Identify which cell holds the provided text, then report its [X, Y] central coordinate. 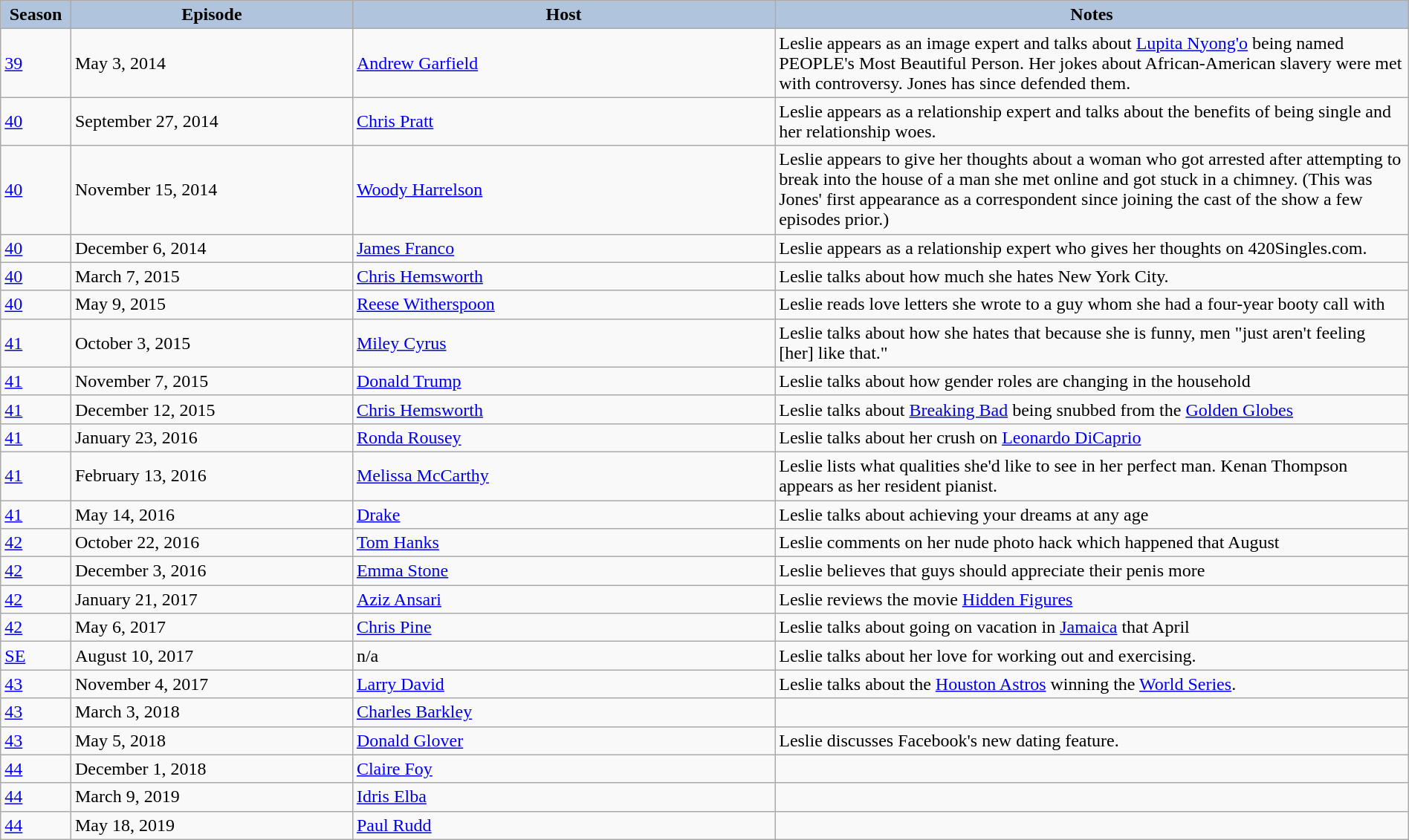
Host [563, 15]
December 1, 2018 [211, 769]
August 10, 2017 [211, 656]
March 7, 2015 [211, 276]
Emma Stone [563, 571]
SE [36, 656]
September 27, 2014 [211, 122]
Leslie talks about achieving your dreams at any age [1092, 515]
October 3, 2015 [211, 343]
Chris Pratt [563, 122]
Leslie believes that guys should appreciate their penis more [1092, 571]
Leslie appears as a relationship expert who gives her thoughts on 420Singles.com. [1092, 248]
Idris Elba [563, 797]
December 6, 2014 [211, 248]
n/a [563, 656]
Leslie talks about the Houston Astros winning the World Series. [1092, 684]
Leslie discusses Facebook's new dating feature. [1092, 740]
Paul Rudd [563, 825]
Leslie lists what qualities she'd like to see in her perfect man. Kenan Thompson appears as her resident pianist. [1092, 475]
Chris Pine [563, 628]
March 3, 2018 [211, 712]
May 3, 2014 [211, 63]
Donald Glover [563, 740]
October 22, 2016 [211, 543]
Season [36, 15]
Leslie comments on her nude photo hack which happened that August [1092, 543]
March 9, 2019 [211, 797]
James Franco [563, 248]
Leslie reviews the movie Hidden Figures [1092, 599]
Episode [211, 15]
November 7, 2015 [211, 381]
Notes [1092, 15]
Melissa McCarthy [563, 475]
Andrew Garfield [563, 63]
Larry David [563, 684]
November 15, 2014 [211, 190]
Leslie talks about how much she hates New York City. [1092, 276]
May 9, 2015 [211, 305]
May 6, 2017 [211, 628]
May 5, 2018 [211, 740]
Drake [563, 515]
Charles Barkley [563, 712]
Leslie talks about Breaking Bad being snubbed from the Golden Globes [1092, 409]
Reese Witherspoon [563, 305]
Leslie talks about how she hates that because she is funny, men "just aren't feeling [her] like that." [1092, 343]
January 23, 2016 [211, 437]
39 [36, 63]
May 14, 2016 [211, 515]
November 4, 2017 [211, 684]
Aziz Ansari [563, 599]
Miley Cyrus [563, 343]
Leslie talks about how gender roles are changing in the household [1092, 381]
Leslie appears as a relationship expert and talks about the benefits of being single and her relationship woes. [1092, 122]
January 21, 2017 [211, 599]
Leslie talks about her love for working out and exercising. [1092, 656]
Donald Trump [563, 381]
Claire Foy [563, 769]
February 13, 2016 [211, 475]
Leslie reads love letters she wrote to a guy whom she had a four-year booty call with [1092, 305]
Ronda Rousey [563, 437]
Woody Harrelson [563, 190]
December 3, 2016 [211, 571]
December 12, 2015 [211, 409]
Leslie talks about going on vacation in Jamaica that April [1092, 628]
Tom Hanks [563, 543]
Leslie talks about her crush on Leonardo DiCaprio [1092, 437]
May 18, 2019 [211, 825]
